Provide the (X, Y) coordinate of the cell's center where the given text is located.  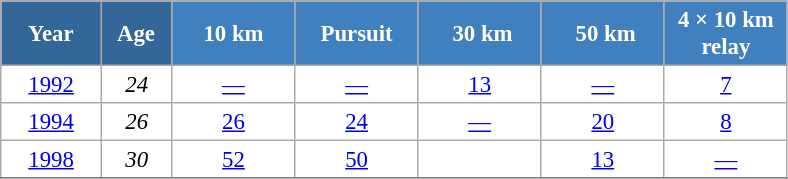
20 (602, 122)
7 (726, 85)
Pursuit (356, 34)
52 (234, 160)
10 km (234, 34)
30 (136, 160)
1992 (52, 85)
50 (356, 160)
Year (52, 34)
4 × 10 km relay (726, 34)
Age (136, 34)
50 km (602, 34)
30 km (480, 34)
1998 (52, 160)
1994 (52, 122)
8 (726, 122)
